Return the [X, Y] coordinate for the center point of the cell that contains the specified text.  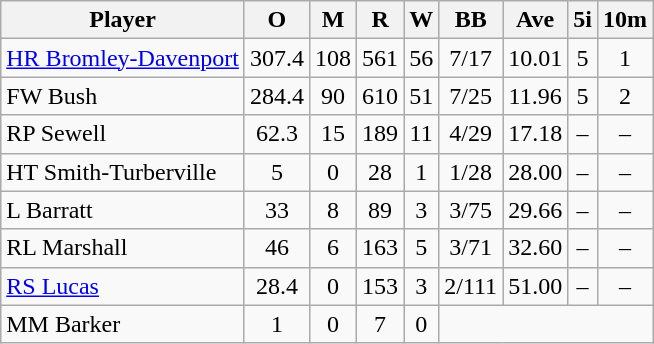
62.3 [276, 134]
L Barratt [123, 210]
11.96 [536, 96]
RL Marshall [123, 248]
89 [380, 210]
Player [123, 20]
8 [332, 210]
11 [422, 134]
BB [471, 20]
163 [380, 248]
FW Bush [123, 96]
5i [583, 20]
46 [276, 248]
610 [380, 96]
56 [422, 58]
32.60 [536, 248]
3/71 [471, 248]
MM Barker [123, 324]
153 [380, 286]
307.4 [276, 58]
4/29 [471, 134]
2 [624, 96]
2/111 [471, 286]
HR Bromley-Davenport [123, 58]
51.00 [536, 286]
M [332, 20]
51 [422, 96]
RS Lucas [123, 286]
15 [332, 134]
7/25 [471, 96]
Ave [536, 20]
561 [380, 58]
189 [380, 134]
HT Smith-Turberville [123, 172]
28 [380, 172]
28.00 [536, 172]
284.4 [276, 96]
O [276, 20]
W [422, 20]
33 [276, 210]
7 [380, 324]
10m [624, 20]
RP Sewell [123, 134]
10.01 [536, 58]
108 [332, 58]
29.66 [536, 210]
3/75 [471, 210]
7/17 [471, 58]
17.18 [536, 134]
R [380, 20]
1/28 [471, 172]
6 [332, 248]
28.4 [276, 286]
90 [332, 96]
